Find where the given text appears and provide that cell's center as [x, y] coordinate. 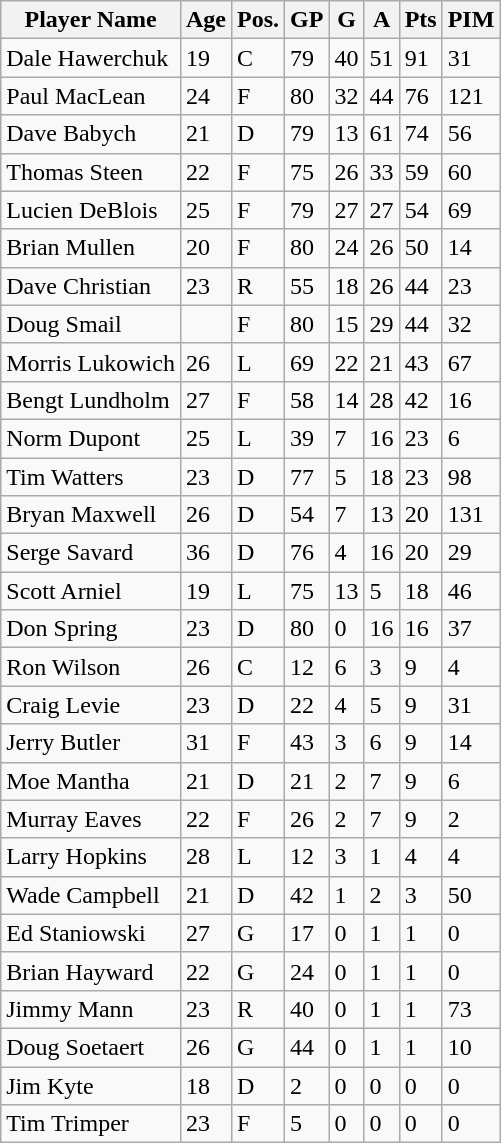
36 [206, 553]
Jimmy Mann [91, 1009]
60 [471, 172]
56 [471, 134]
Brian Hayward [91, 971]
Thomas Steen [91, 172]
Doug Smail [91, 324]
98 [471, 477]
77 [307, 477]
121 [471, 96]
Ron Wilson [91, 667]
Pts [420, 20]
Tim Trimper [91, 1124]
Scott Arniel [91, 591]
Wade Campbell [91, 895]
Bengt Lundholm [91, 400]
Lucien DeBlois [91, 210]
Don Spring [91, 629]
Larry Hopkins [91, 857]
A [382, 20]
73 [471, 1009]
55 [307, 286]
Dave Babych [91, 134]
Jerry Butler [91, 743]
17 [307, 933]
Craig Levie [91, 705]
Jim Kyte [91, 1085]
37 [471, 629]
Moe Mantha [91, 781]
39 [307, 438]
46 [471, 591]
59 [420, 172]
Pos. [258, 20]
Serge Savard [91, 553]
Dale Hawerchuk [91, 58]
58 [307, 400]
GP [307, 20]
91 [420, 58]
10 [471, 1047]
74 [420, 134]
Paul MacLean [91, 96]
67 [471, 362]
51 [382, 58]
61 [382, 134]
Doug Soetaert [91, 1047]
Tim Watters [91, 477]
33 [382, 172]
15 [346, 324]
Bryan Maxwell [91, 515]
Age [206, 20]
PIM [471, 20]
Brian Mullen [91, 248]
Morris Lukowich [91, 362]
Norm Dupont [91, 438]
Ed Staniowski [91, 933]
Dave Christian [91, 286]
131 [471, 515]
Murray Eaves [91, 819]
Player Name [91, 20]
